Pinpoint the cell where the given text exists, returning its (X, Y) midpoint coordinate. 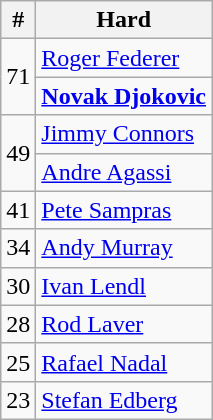
41 (18, 210)
Ivan Lendl (124, 286)
Rafael Nadal (124, 362)
Andy Murray (124, 248)
Stefan Edberg (124, 400)
28 (18, 324)
Novak Djokovic (124, 96)
Rod Laver (124, 324)
34 (18, 248)
Andre Agassi (124, 172)
30 (18, 286)
Roger Federer (124, 58)
Hard (124, 20)
# (18, 20)
49 (18, 153)
Jimmy Connors (124, 134)
71 (18, 77)
25 (18, 362)
23 (18, 400)
Pete Sampras (124, 210)
